Scan for the cell matching the given text and deliver its (X, Y) coordinate at center. 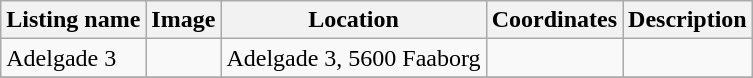
Listing name (74, 20)
Adelgade 3, 5600 Faaborg (354, 58)
Location (354, 20)
Coordinates (554, 20)
Image (184, 20)
Description (688, 20)
Adelgade 3 (74, 58)
